Extract the (X, Y) coordinate from the center of the cell holding the provided text.  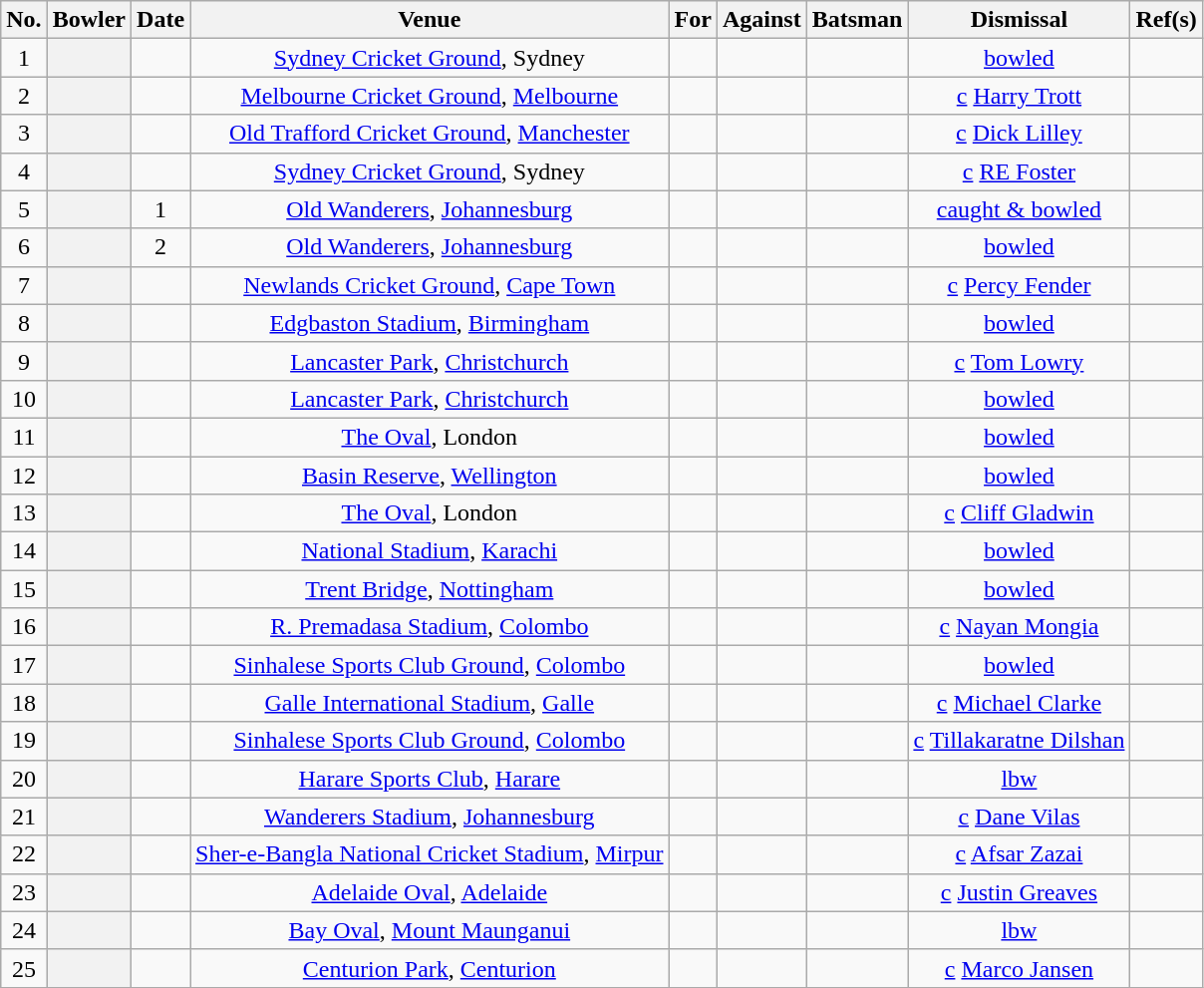
Basin Reserve, Wellington (430, 476)
Newlands Cricket Ground, Cape Town (430, 285)
Melbourne Cricket Ground, Melbourne (430, 96)
10 (24, 399)
3 (24, 134)
14 (24, 551)
Bowler (89, 20)
c Justin Greaves (1019, 892)
17 (24, 665)
Harare Sports Club, Harare (430, 779)
Old Trafford Cricket Ground, Manchester (430, 134)
Centurion Park, Centurion (430, 968)
Bay Oval, Mount Maunganui (430, 930)
Galle International Stadium, Galle (430, 703)
Venue (430, 20)
Against (761, 20)
c Afsar Zazai (1019, 854)
caught & bowled (1019, 209)
Batsman (857, 20)
c Marco Jansen (1019, 968)
c Tillakaratne Dilshan (1019, 741)
13 (24, 513)
For (693, 20)
11 (24, 437)
R. Premadasa Stadium, Colombo (430, 627)
c Nayan Mongia (1019, 627)
4 (24, 171)
c Dick Lilley (1019, 134)
Dismissal (1019, 20)
24 (24, 930)
15 (24, 589)
25 (24, 968)
Sher-e-Bangla National Cricket Stadium, Mirpur (430, 854)
c Harry Trott (1019, 96)
c Cliff Gladwin (1019, 513)
16 (24, 627)
c Percy Fender (1019, 285)
8 (24, 323)
Adelaide Oval, Adelaide (430, 892)
National Stadium, Karachi (430, 551)
19 (24, 741)
22 (24, 854)
6 (24, 247)
c Dane Vilas (1019, 817)
5 (24, 209)
12 (24, 476)
c Michael Clarke (1019, 703)
Ref(s) (1166, 20)
20 (24, 779)
21 (24, 817)
Trent Bridge, Nottingham (430, 589)
No. (24, 20)
c RE Foster (1019, 171)
9 (24, 361)
Date (161, 20)
Edgbaston Stadium, Birmingham (430, 323)
c Tom Lowry (1019, 361)
23 (24, 892)
18 (24, 703)
Wanderers Stadium, Johannesburg (430, 817)
7 (24, 285)
